Determine the (X, Y) coordinate at the center of the cell enclosing the given text.  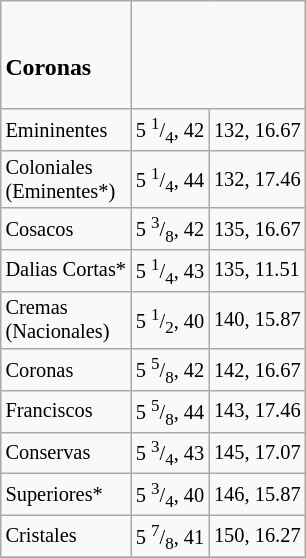
132, 16.67 (257, 130)
Superiores* (66, 494)
Franciscos (66, 411)
135, 16.67 (257, 229)
140, 15.87 (257, 320)
5 1/2, 40 (170, 320)
142, 16.67 (257, 370)
5 5/8, 42 (170, 370)
Cosacos (66, 229)
145, 17.07 (257, 453)
150, 16.27 (257, 536)
5 3/4, 43 (170, 453)
Coloniales(Eminentes*) (66, 179)
146, 15.87 (257, 494)
143, 17.46 (257, 411)
Dalias Cortas* (66, 270)
5 5/8, 44 (170, 411)
132, 17.46 (257, 179)
5 3/4, 40 (170, 494)
5 1/4, 43 (170, 270)
Cremas(Nacionales) (66, 320)
5 1/4, 42 (170, 130)
5 3/8, 42 (170, 229)
5 7/8, 41 (170, 536)
Emininentes (66, 130)
Conservas (66, 453)
Cristales (66, 536)
5 1/4, 44 (170, 179)
135, 11.51 (257, 270)
